Scan for the cell matching the given text and deliver its (x, y) coordinate at center. 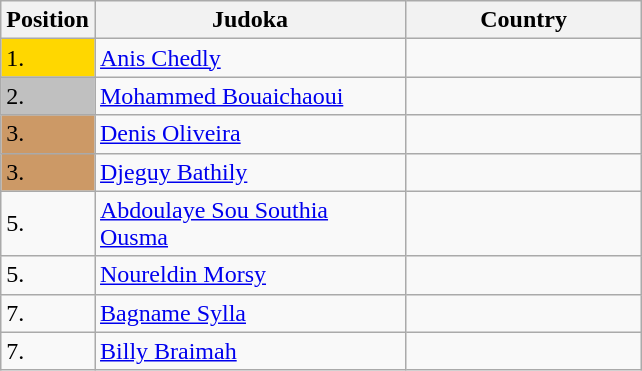
Noureldin Morsy (250, 275)
Djeguy Bathily (250, 172)
Denis Oliveira (250, 134)
Position (48, 20)
Mohammed Bouaichaoui (250, 96)
Judoka (250, 20)
1. (48, 58)
Anis Chedly (250, 58)
2. (48, 96)
Bagname Sylla (250, 313)
Billy Braimah (250, 351)
Country (524, 20)
Abdoulaye Sou Southia Ousma (250, 224)
